Capture the cell that displays the provided text and extract its [X, Y] central coordinate. 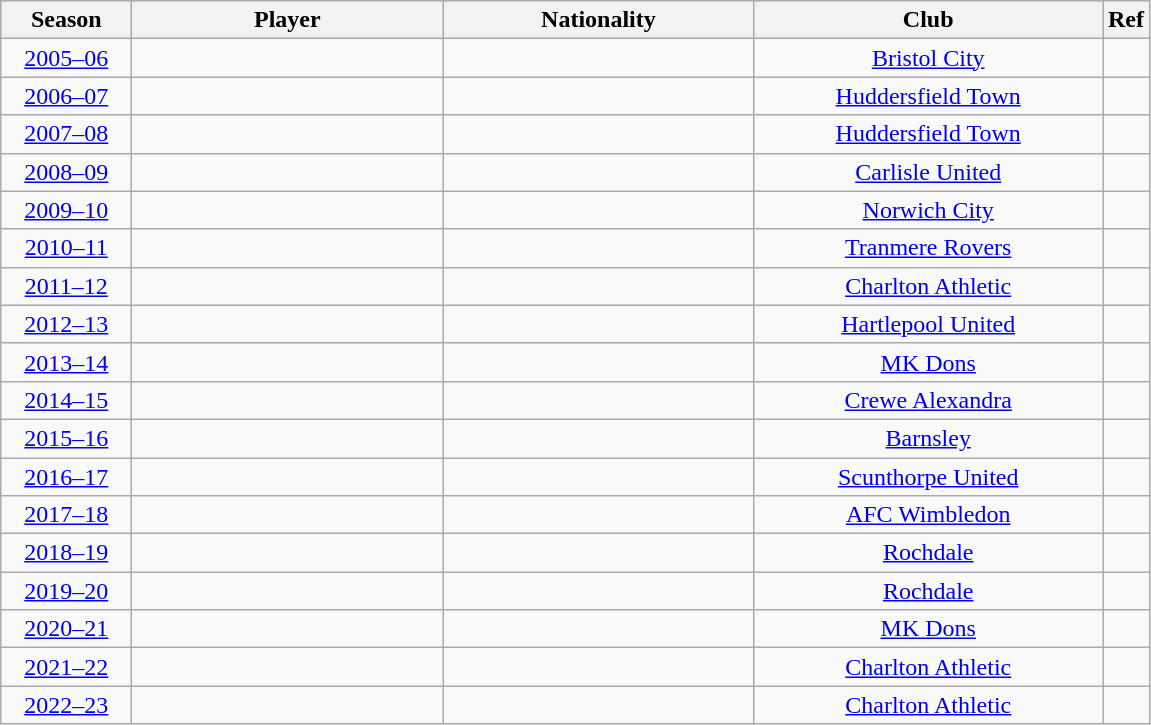
Carlisle United [928, 172]
2020–21 [66, 629]
2016–17 [66, 477]
2021–22 [66, 667]
AFC Wimbledon [928, 515]
2011–12 [66, 286]
2010–11 [66, 248]
2022–23 [66, 705]
2017–18 [66, 515]
Crewe Alexandra [928, 400]
Barnsley [928, 438]
Club [928, 20]
2013–14 [66, 362]
Scunthorpe United [928, 477]
2012–13 [66, 324]
2015–16 [66, 438]
Nationality [598, 20]
2019–20 [66, 591]
2018–19 [66, 553]
Season [66, 20]
2008–09 [66, 172]
2006–07 [66, 96]
Ref [1126, 20]
Bristol City [928, 58]
2009–10 [66, 210]
2007–08 [66, 134]
Tranmere Rovers [928, 248]
2014–15 [66, 400]
Norwich City [928, 210]
2005–06 [66, 58]
Player [288, 20]
Hartlepool United [928, 324]
